Determine the [x, y] coordinate at the center of the cell enclosing the given text.  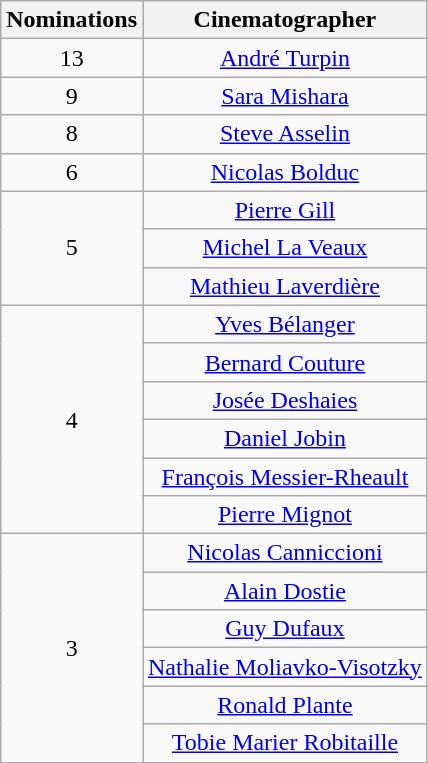
Yves Bélanger [284, 324]
Nominations [72, 20]
Michel La Veaux [284, 248]
Nathalie Moliavko-Visotzky [284, 667]
Guy Dufaux [284, 629]
Pierre Mignot [284, 515]
Cinematographer [284, 20]
3 [72, 648]
Ronald Plante [284, 705]
Nicolas Canniccioni [284, 553]
Josée Deshaies [284, 400]
François Messier-Rheault [284, 477]
Sara Mishara [284, 96]
13 [72, 58]
Tobie Marier Robitaille [284, 743]
Bernard Couture [284, 362]
4 [72, 419]
Mathieu Laverdière [284, 286]
6 [72, 172]
André Turpin [284, 58]
Steve Asselin [284, 134]
5 [72, 248]
8 [72, 134]
Alain Dostie [284, 591]
Daniel Jobin [284, 438]
9 [72, 96]
Nicolas Bolduc [284, 172]
Pierre Gill [284, 210]
